Detect which cell encompasses the target text, then output its (X, Y) center coordinate. 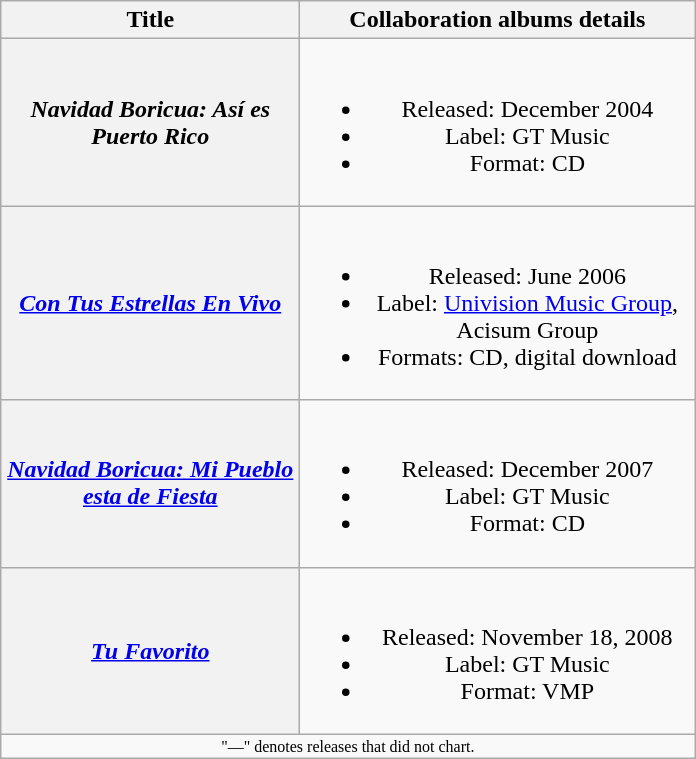
Con Tus Estrellas En Vivo (150, 303)
"—" denotes releases that did not chart. (348, 746)
Navidad Boricua: Así es Puerto Rico (150, 122)
Navidad Boricua: Mi Pueblo esta de Fiesta (150, 484)
Released: June 2006Label: Univision Music Group, Acisum GroupFormats: CD, digital download (498, 303)
Title (150, 20)
Released: December 2004Label: GT MusicFormat: CD (498, 122)
Released: November 18, 2008Label: GT MusicFormat: VMP (498, 650)
Collaboration albums details (498, 20)
Tu Favorito (150, 650)
Released: December 2007Label: GT MusicFormat: CD (498, 484)
